Extract the (X, Y) coordinate from the center of the cell holding the provided text.  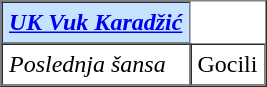
UK Vuk Karadžić (96, 23)
Gocili (228, 65)
Poslednja šansa (96, 65)
